Output the [x, y] coordinate of the center of the cell containing the given text.  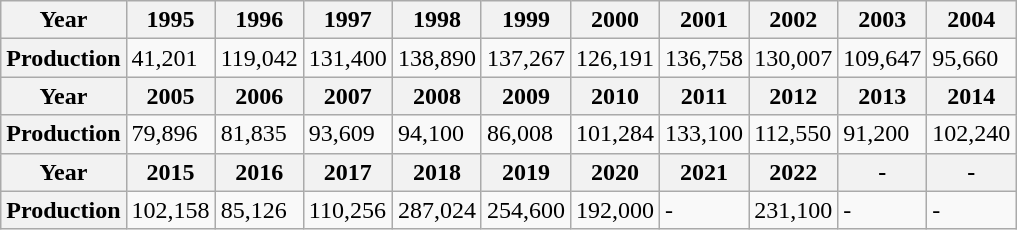
2016 [259, 172]
136,758 [704, 58]
101,284 [614, 134]
2005 [170, 96]
102,158 [170, 210]
131,400 [348, 58]
231,100 [794, 210]
2004 [972, 20]
126,191 [614, 58]
1997 [348, 20]
2001 [704, 20]
2021 [704, 172]
138,890 [436, 58]
2000 [614, 20]
1996 [259, 20]
41,201 [170, 58]
254,600 [526, 210]
109,647 [882, 58]
119,042 [259, 58]
2006 [259, 96]
91,200 [882, 134]
94,100 [436, 134]
95,660 [972, 58]
112,550 [794, 134]
2015 [170, 172]
2009 [526, 96]
2002 [794, 20]
86,008 [526, 134]
2010 [614, 96]
1995 [170, 20]
1998 [436, 20]
2020 [614, 172]
2008 [436, 96]
2003 [882, 20]
287,024 [436, 210]
192,000 [614, 210]
1999 [526, 20]
85,126 [259, 210]
2018 [436, 172]
110,256 [348, 210]
93,609 [348, 134]
2022 [794, 172]
2013 [882, 96]
2007 [348, 96]
2012 [794, 96]
137,267 [526, 58]
79,896 [170, 134]
133,100 [704, 134]
2011 [704, 96]
81,835 [259, 134]
102,240 [972, 134]
130,007 [794, 58]
2014 [972, 96]
2019 [526, 172]
2017 [348, 172]
